Pinpoint the cell where the given text exists, returning its (X, Y) midpoint coordinate. 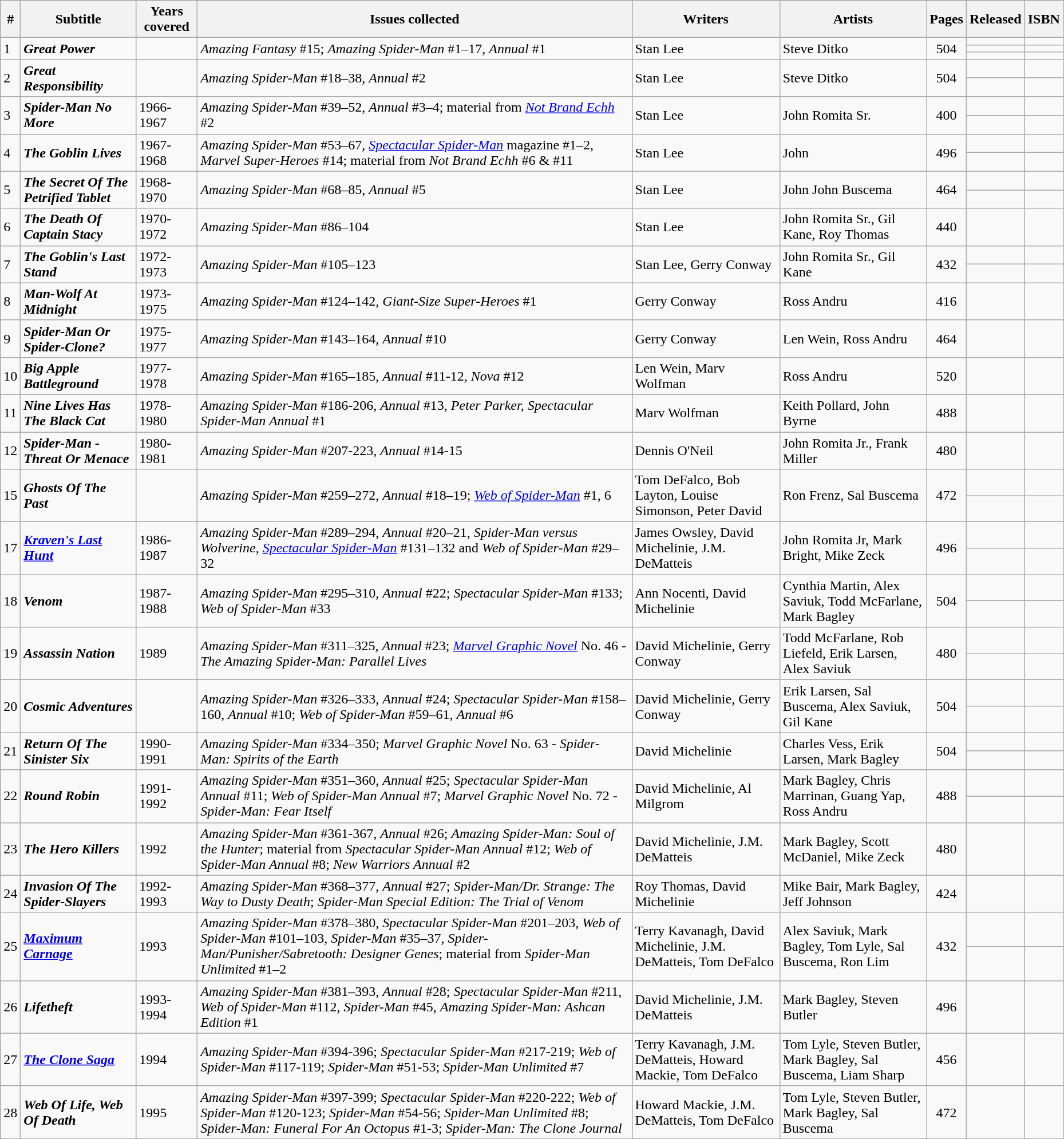
Amazing Spider-Man #186-206, Annual #13, Peter Parker, Spectacular Spider-Man Annual #1 (414, 413)
5 (10, 190)
Assassin Nation (78, 654)
Return Of The Sinister Six (78, 751)
Alex Saviuk, Mark Bagley, Tom Lyle, Sal Buscema, Ron Lim (853, 947)
7 (10, 264)
Mike Bair, Mark Bagley, Jeff Johnson (853, 894)
Terry Kavanagh, J.M. DeMatteis, Howard Mackie, Tom DeFalco (706, 1059)
1993 (167, 947)
1987-1988 (167, 601)
1991-1992 (167, 796)
Writers (706, 19)
Mark Bagley, Steven Butler (853, 1007)
1980-1981 (167, 450)
Amazing Spider-Man #368–377, Annual #27; Spider-Man/Dr. Strange: The Way to Dusty Death; Spider-Man Special Edition: The Trial of Venom (414, 894)
Amazing Spider-Man #68–85, Annual #5 (414, 190)
The Hero Killers (78, 849)
Amazing Spider-Man #289–294, Annual #20–21, Spider-Man versus Wolverine, Spectacular Spider-Man #131–132 and Web of Spider-Man #29–32 (414, 548)
Amazing Spider-Man #326–333, Annual #24; Spectacular Spider-Man #158–160, Annual #10; Web of Spider-Man #59–61, Annual #6 (414, 706)
The Goblin Lives (78, 152)
1990-1991 (167, 751)
25 (10, 947)
John Romita Sr., Gil Kane, Roy Thomas (853, 227)
Kraven's Last Hunt (78, 548)
The Clone Saga (78, 1059)
21 (10, 751)
1995 (167, 1112)
1975-1977 (167, 339)
19 (10, 654)
Venom (78, 601)
Amazing Spider-Man #311–325, Annual #23; Marvel Graphic Novel No. 46 - The Amazing Spider-Man: Parallel Lives (414, 654)
20 (10, 706)
Maximum Carnage (78, 947)
Tom Lyle, Steven Butler, Mark Bagley, Sal Buscema, Liam Sharp (853, 1059)
John Romita Sr. (853, 116)
28 (10, 1112)
1966-1967 (167, 116)
Big Apple Battleground (78, 375)
6 (10, 227)
8 (10, 301)
1972-1973 (167, 264)
Howard Mackie, J.M. DeMatteis, Tom DeFalco (706, 1112)
456 (947, 1059)
Len Wein, Ross Andru (853, 339)
1992-1993 (167, 894)
Ghosts Of The Past (78, 496)
Amazing Spider-Man #381–393, Annual #28; Spectacular Spider-Man #211, Web of Spider-Man #112, Spider-Man #45, Amazing Spider-Man: Ashcan Edition #1 (414, 1007)
Amazing Spider-Man #53–67, Spectacular Spider-Man magazine #1–2, Marvel Super-Heroes #14; material from Not Brand Echh #6 & #11 (414, 152)
416 (947, 301)
Spider-Man No More (78, 116)
Issues collected (414, 19)
Great Power (78, 49)
Amazing Spider-Man #39–52, Annual #3–4; material from Not Brand Echh #2 (414, 116)
4 (10, 152)
24 (10, 894)
Ann Nocenti, David Michelinie (706, 601)
Spider-Man - Threat Or Menace (78, 450)
ISBN (1044, 19)
Todd McFarlane, Rob Liefeld, Erik Larsen, Alex Saviuk (853, 654)
Amazing Spider-Man #259–272, Annual #18–19; Web of Spider-Man #1, 6 (414, 496)
15 (10, 496)
23 (10, 849)
John Romita Jr., Frank Miller (853, 450)
John Romita Jr, Mark Bright, Mike Zeck (853, 548)
Web Of Life, Web Of Death (78, 1112)
Amazing Spider-Man #295–310, Annual #22; Spectacular Spider-Man #133; Web of Spider-Man #33 (414, 601)
# (10, 19)
27 (10, 1059)
1 (10, 49)
424 (947, 894)
Amazing Spider-Man #334–350; Marvel Graphic Novel No. 63 - Spider-Man: Spirits of the Earth (414, 751)
Spider-Man Or Spider-Clone? (78, 339)
Amazing Spider-Man #18–38, Annual #2 (414, 78)
Invasion Of The Spider-Slayers (78, 894)
The Goblin's Last Stand (78, 264)
400 (947, 116)
1967-1968 (167, 152)
John Romita Sr., Gil Kane (853, 264)
Years covered (167, 19)
11 (10, 413)
Subtitle (78, 19)
Tom DeFalco, Bob Layton, Louise Simonson, Peter David (706, 496)
Tom Lyle, Steven Butler, Mark Bagley, Sal Buscema (853, 1112)
Nine Lives Has The Black Cat (78, 413)
Cynthia Martin, Alex Saviuk, Todd McFarlane, Mark Bagley (853, 601)
1989 (167, 654)
The Secret Of The Petrified Tablet (78, 190)
Mark Bagley, Scott McDaniel, Mike Zeck (853, 849)
26 (10, 1007)
1994 (167, 1059)
Amazing Fantasy #15; Amazing Spider-Man #1–17, Annual #1 (414, 49)
Amazing Spider-Man #86–104 (414, 227)
17 (10, 548)
Pages (947, 19)
Amazing Spider-Man #207-223, Annual #14-15 (414, 450)
Lifetheft (78, 1007)
Mark Bagley, Chris Marrinan, Guang Yap, Ross Andru (853, 796)
1968-1970 (167, 190)
Dennis O'Neil (706, 450)
John John Buscema (853, 190)
1973-1975 (167, 301)
Amazing Spider-Man #394-396; Spectacular Spider-Man #217-219; Web of Spider-Man #117-119; Spider-Man #51-53; Spider-Man Unlimited #7 (414, 1059)
22 (10, 796)
1978-1980 (167, 413)
10 (10, 375)
Round Robin (78, 796)
440 (947, 227)
1970-1972 (167, 227)
Keith Pollard, John Byrne (853, 413)
Len Wein, Marv Wolfman (706, 375)
2 (10, 78)
Amazing Spider-Man #143–164, Annual #10 (414, 339)
David Michelinie (706, 751)
18 (10, 601)
Ron Frenz, Sal Buscema (853, 496)
Amazing Spider-Man #124–142, Giant-Size Super-Heroes #1 (414, 301)
Terry Kavanagh, David Michelinie, J.M. DeMatteis, Tom DeFalco (706, 947)
12 (10, 450)
9 (10, 339)
Man-Wolf At Midnight (78, 301)
Erik Larsen, Sal Buscema, Alex Saviuk, Gil Kane (853, 706)
1993-1994 (167, 1007)
Charles Vess, Erik Larsen, Mark Bagley (853, 751)
3 (10, 116)
Amazing Spider-Man #105–123 (414, 264)
Marv Wolfman (706, 413)
The Death Of Captain Stacy (78, 227)
Released (995, 19)
Stan Lee, Gerry Conway (706, 264)
James Owsley, David Michelinie, J.M. DeMatteis (706, 548)
David Michelinie, Al Milgrom (706, 796)
Cosmic Adventures (78, 706)
1986-1987 (167, 548)
1992 (167, 849)
Great Responsibility (78, 78)
520 (947, 375)
Artists (853, 19)
Amazing Spider-Man #165–185, Annual #11-12, Nova #12 (414, 375)
1977-1978 (167, 375)
John (853, 152)
Roy Thomas, David Michelinie (706, 894)
